Extract the [X, Y] coordinate from the center of the cell holding the provided text.  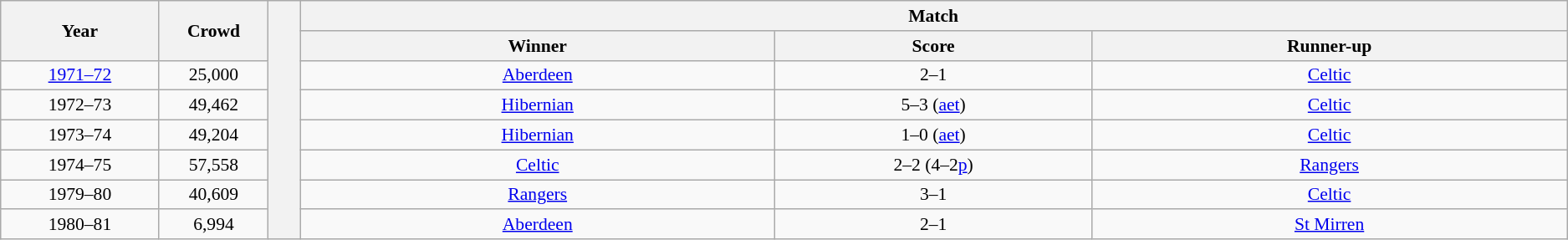
49,462 [214, 105]
Year [80, 30]
57,558 [214, 165]
25,000 [214, 75]
1972–73 [80, 105]
3–1 [933, 195]
1–0 (aet) [933, 135]
1971–72 [80, 75]
1973–74 [80, 135]
St Mirren [1329, 225]
Score [933, 46]
Match [933, 16]
5–3 (aet) [933, 105]
2–2 (4–2p) [933, 165]
Runner-up [1329, 46]
Winner [538, 46]
1979–80 [80, 195]
6,994 [214, 225]
1980–81 [80, 225]
Crowd [214, 30]
40,609 [214, 195]
1974–75 [80, 165]
49,204 [214, 135]
